Return (x, y) of the center of cell containing provided text 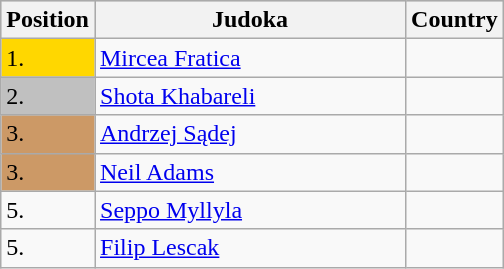
Country (455, 20)
1. (48, 58)
Neil Adams (250, 172)
Position (48, 20)
Judoka (250, 20)
Mircea Fratica (250, 58)
Filip Lescak (250, 248)
Shota Khabareli (250, 96)
2. (48, 96)
Andrzej Sądej (250, 134)
Seppo Myllyla (250, 210)
